From the cell containing the given text, extract its center point as (x, y) coordinate. 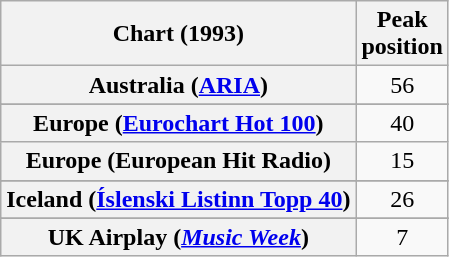
56 (402, 85)
Iceland (Íslenski Listinn Topp 40) (178, 199)
Europe (European Hit Radio) (178, 161)
7 (402, 237)
Peakposition (402, 34)
Australia (ARIA) (178, 85)
15 (402, 161)
Europe (Eurochart Hot 100) (178, 123)
Chart (1993) (178, 34)
40 (402, 123)
UK Airplay (Music Week) (178, 237)
26 (402, 199)
